Provide the [x, y] coordinate of the cell's center where the given text is located.  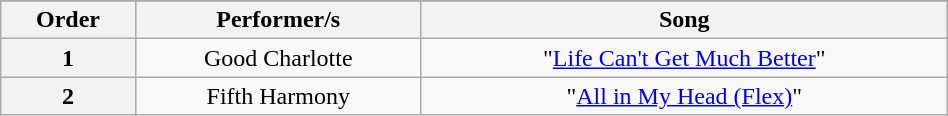
Order [68, 20]
"Life Can't Get Much Better" [684, 58]
Song [684, 20]
1 [68, 58]
Fifth Harmony [278, 96]
"All in My Head (Flex)" [684, 96]
Good Charlotte [278, 58]
Performer/s [278, 20]
2 [68, 96]
